Output the (X, Y) coordinate of the center of the cell containing the given text.  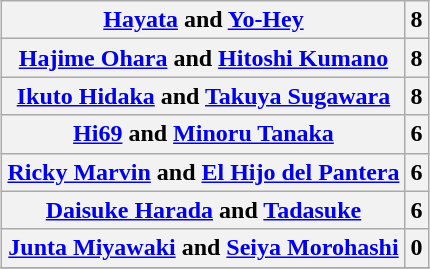
Hi69 and Minoru Tanaka (204, 134)
Ricky Marvin and El Hijo del Pantera (204, 172)
Hayata and Yo-Hey (204, 20)
0 (416, 248)
Hajime Ohara and Hitoshi Kumano (204, 58)
Daisuke Harada and Tadasuke (204, 210)
Ikuto Hidaka and Takuya Sugawara (204, 96)
Junta Miyawaki and Seiya Morohashi (204, 248)
